Scan for the cell matching the given text and deliver its (X, Y) coordinate at center. 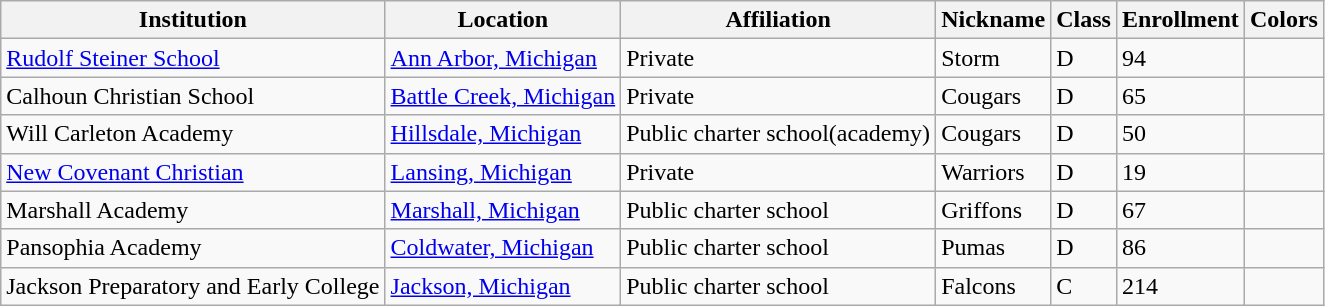
Storm (994, 58)
Colors (1284, 20)
C (1084, 286)
65 (1180, 96)
67 (1180, 210)
Class (1084, 20)
Jackson Preparatory and Early College (193, 286)
Calhoun Christian School (193, 96)
Hillsdale, Michigan (503, 134)
Rudolf Steiner School (193, 58)
Nickname (994, 20)
Enrollment (1180, 20)
86 (1180, 248)
214 (1180, 286)
Marshall Academy (193, 210)
Institution (193, 20)
New Covenant Christian (193, 172)
Affiliation (778, 20)
Battle Creek, Michigan (503, 96)
Public charter school(academy) (778, 134)
50 (1180, 134)
Griffons (994, 210)
Coldwater, Michigan (503, 248)
94 (1180, 58)
Falcons (994, 286)
Will Carleton Academy (193, 134)
Jackson, Michigan (503, 286)
Marshall, Michigan (503, 210)
19 (1180, 172)
Ann Arbor, Michigan (503, 58)
Pansophia Academy (193, 248)
Pumas (994, 248)
Lansing, Michigan (503, 172)
Warriors (994, 172)
Location (503, 20)
